Detect which cell encompasses the target text, then output its [X, Y] center coordinate. 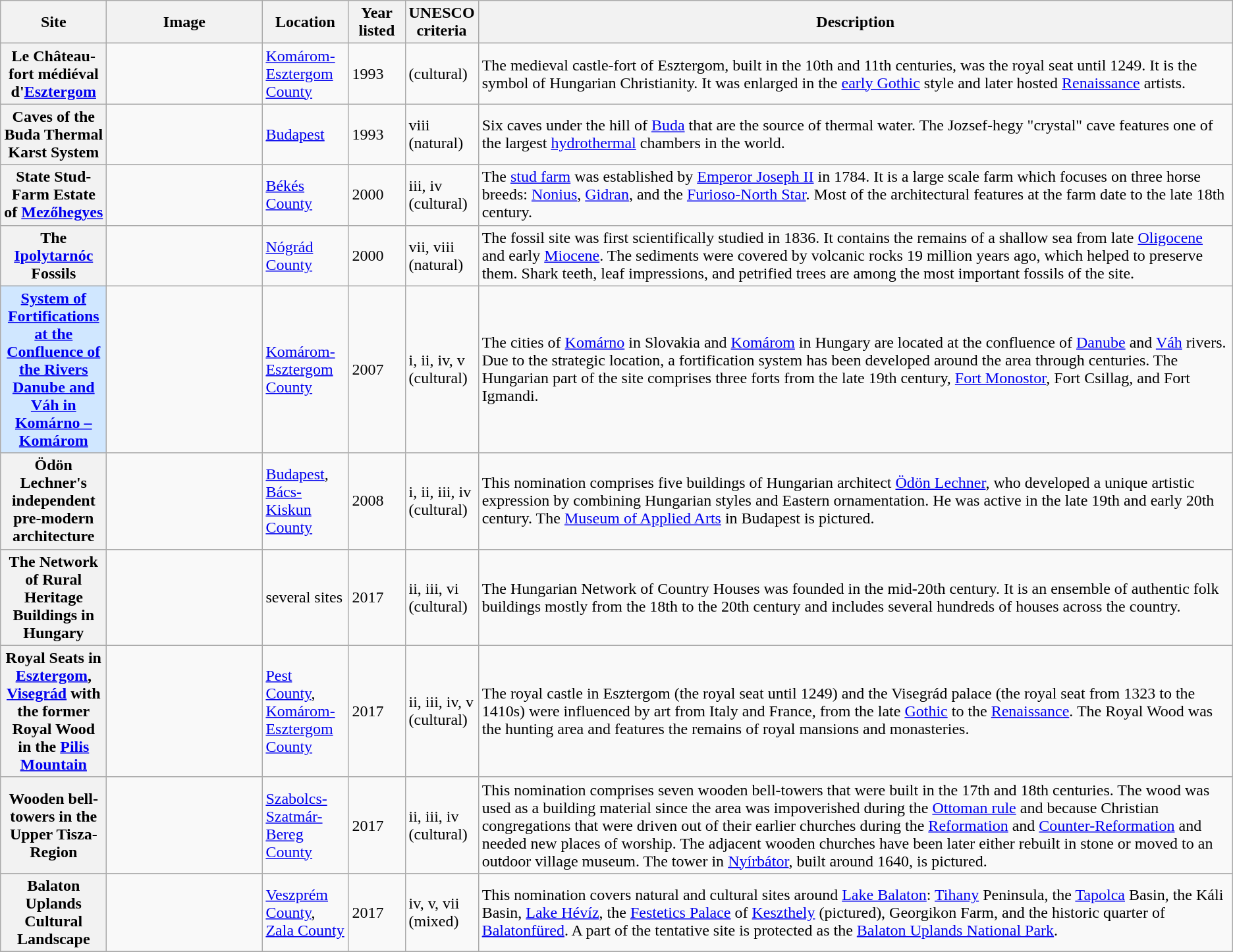
Nógrád County [306, 255]
(cultural) [441, 74]
The Ipolytarnóc Fossils [54, 255]
Békés County [306, 195]
Image [184, 22]
State Stud-Farm Estate of Mezőhegyes [54, 195]
iv, v, vii (mixed) [441, 912]
2008 [377, 501]
iii, iv (cultural) [441, 195]
The Network of Rural Heritage Buildings in Hungary [54, 597]
Pest County, Komárom-Esztergom County [306, 711]
Year listed [377, 22]
ii, iii, iv (cultural) [441, 825]
ii, iii, vi (cultural) [441, 597]
Szabolcs-Szatmár-Bereg County [306, 825]
UNESCO criteria [441, 22]
Le Château-fort médiéval d'Esztergom [54, 74]
Location [306, 22]
Budapest, Bács-Kiskun County [306, 501]
Ödön Lechner's independent pre-modern architecture [54, 501]
i, ii, iv, v (cultural) [441, 369]
i, ii, iii, iv (cultural) [441, 501]
2007 [377, 369]
Wooden bell-towers in the Upper Tisza-Region [54, 825]
viii (natural) [441, 134]
Site [54, 22]
ii, iii, iv, v (cultural) [441, 711]
Royal Seats in Esztergom, Visegrád with the former Royal Wood in the Pilis Mountain [54, 711]
Budapest [306, 134]
Balaton Uplands Cultural Landscape [54, 912]
System of Fortifications at the Confluence of the Rivers Danube and Váh in Komárno – Komárom [54, 369]
Caves of the Buda Thermal Karst System [54, 134]
several sites [306, 597]
vii, viii (natural) [441, 255]
Veszprém County, Zala County [306, 912]
Description [855, 22]
